Extract the (X, Y) coordinate from the center of the cell holding the provided text.  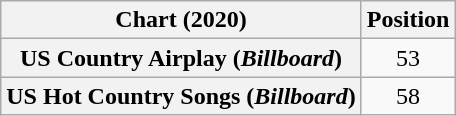
US Hot Country Songs (Billboard) (181, 96)
Chart (2020) (181, 20)
Position (408, 20)
53 (408, 58)
US Country Airplay (Billboard) (181, 58)
58 (408, 96)
